Return the (x, y) coordinate for the center point of the cell that contains the specified text.  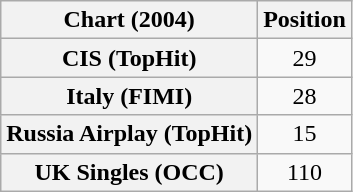
Russia Airplay (TopHit) (130, 134)
Position (305, 20)
CIS (TopHit) (130, 58)
28 (305, 96)
110 (305, 172)
29 (305, 58)
Chart (2004) (130, 20)
Italy (FIMI) (130, 96)
15 (305, 134)
UK Singles (OCC) (130, 172)
